From the cell containing the given text, extract its center point as (X, Y) coordinate. 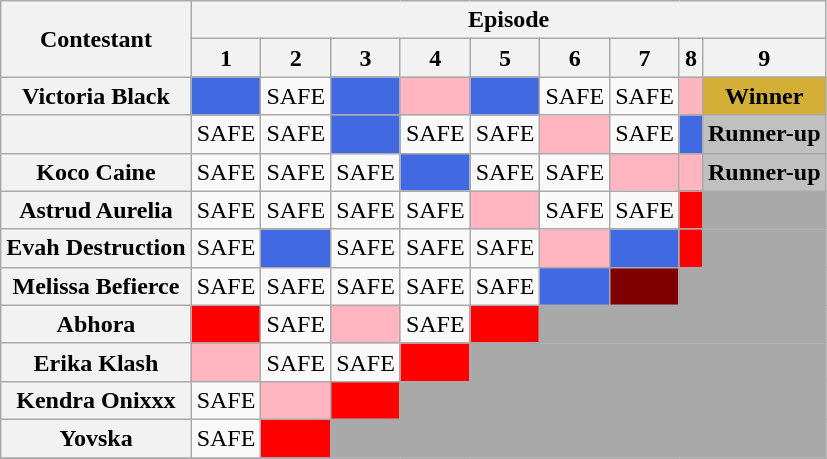
Contestant (96, 39)
Abhora (96, 324)
6 (575, 58)
Erika Klash (96, 362)
8 (690, 58)
3 (366, 58)
Astrud Aurelia (96, 210)
5 (505, 58)
Yovska (96, 438)
Koco Caine (96, 172)
9 (764, 58)
2 (296, 58)
Winner (764, 96)
4 (435, 58)
7 (645, 58)
Episode (508, 20)
Evah Destruction (96, 248)
Victoria Black (96, 96)
1 (226, 58)
Melissa Befierce (96, 286)
Kendra Onixxx (96, 400)
